Output the [x, y] coordinate of the center of the cell containing the given text.  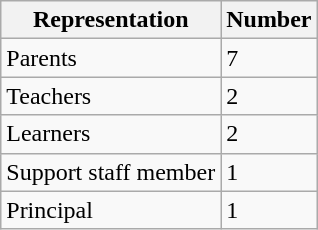
Teachers [111, 96]
Principal [111, 210]
7 [269, 58]
Parents [111, 58]
Representation [111, 20]
Support staff member [111, 172]
Number [269, 20]
Learners [111, 134]
